Output the [X, Y] coordinate of the center of the cell containing the given text.  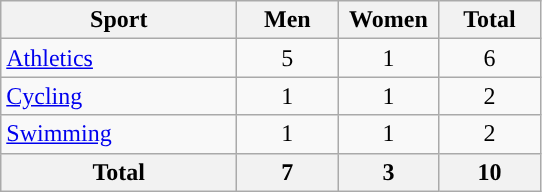
7 [288, 172]
Men [288, 20]
Women [388, 20]
Swimming [119, 134]
Sport [119, 20]
Cycling [119, 96]
6 [490, 58]
3 [388, 172]
10 [490, 172]
Athletics [119, 58]
5 [288, 58]
